Find where the given text appears and provide that cell's center as [x, y] coordinate. 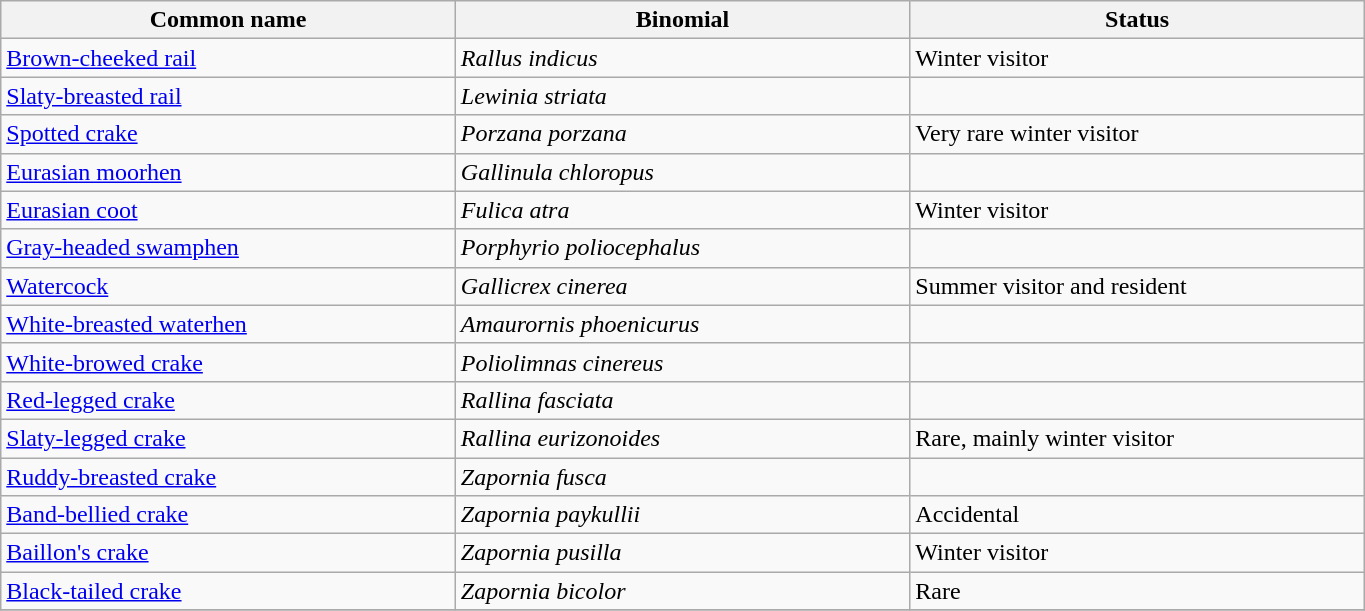
White-browed crake [228, 362]
Binomial [682, 20]
Band-bellied crake [228, 515]
Zapornia bicolor [682, 591]
Black-tailed crake [228, 591]
Slaty-breasted rail [228, 96]
Very rare winter visitor [1138, 134]
Baillon's crake [228, 553]
Rallina fasciata [682, 400]
Fulica atra [682, 210]
Status [1138, 20]
Watercock [228, 286]
Slaty-legged crake [228, 438]
Zapornia paykullii [682, 515]
Summer visitor and resident [1138, 286]
Red-legged crake [228, 400]
Brown-cheeked rail [228, 58]
Eurasian moorhen [228, 172]
Ruddy-breasted crake [228, 477]
White-breasted waterhen [228, 324]
Rallus indicus [682, 58]
Rare [1138, 591]
Rallina eurizonoides [682, 438]
Common name [228, 20]
Lewinia striata [682, 96]
Zapornia pusilla [682, 553]
Poliolimnas cinereus [682, 362]
Zapornia fusca [682, 477]
Spotted crake [228, 134]
Porphyrio poliocephalus [682, 248]
Eurasian coot [228, 210]
Rare, mainly winter visitor [1138, 438]
Gallicrex cinerea [682, 286]
Accidental [1138, 515]
Gallinula chloropus [682, 172]
Amaurornis phoenicurus [682, 324]
Gray-headed swamphen [228, 248]
Porzana porzana [682, 134]
